Scan for the cell matching the given text and deliver its (x, y) coordinate at center. 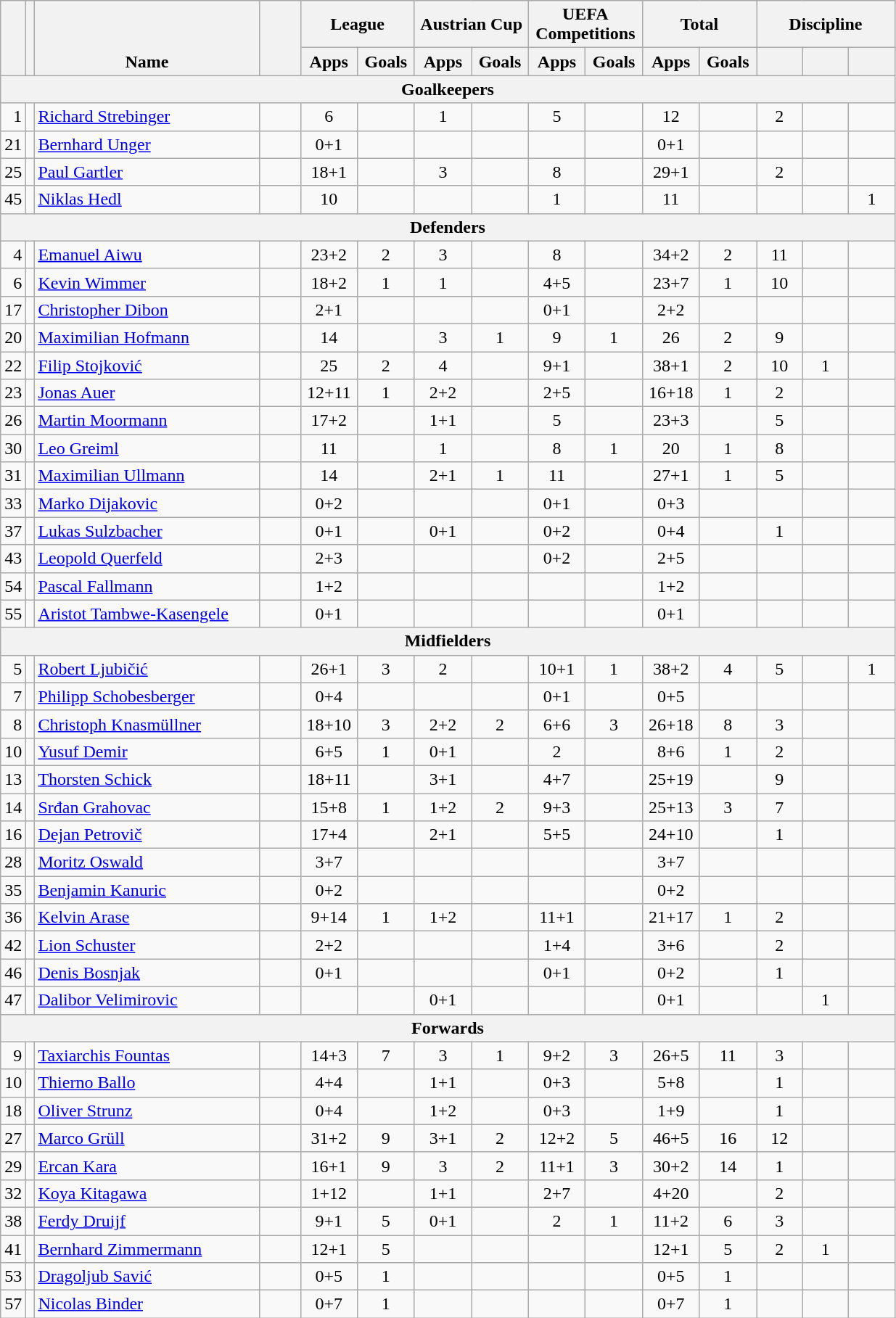
Richard Strebinger (147, 117)
1+12 (329, 1193)
Defenders (448, 227)
Srđan Grahovac (147, 807)
Dalibor Velimirovic (147, 1000)
9+3 (557, 807)
38+1 (670, 365)
13 (13, 779)
54 (13, 586)
Filip Stojković (147, 365)
Bernhard Unger (147, 144)
6+6 (557, 724)
14+3 (329, 1055)
Maximilian Ullmann (147, 476)
53 (13, 1277)
Ferdy Druijf (147, 1221)
36 (13, 918)
Thierno Ballo (147, 1083)
57 (13, 1304)
4+7 (557, 779)
23+2 (329, 255)
Robert Ljubičić (147, 669)
23+3 (670, 421)
41 (13, 1248)
Kevin Wimmer (147, 282)
Martin Moormann (147, 421)
Emanuel Aiwu (147, 255)
43 (13, 559)
Jonas Auer (147, 393)
31 (13, 476)
31+2 (329, 1138)
16+1 (329, 1166)
30+2 (670, 1166)
Lion Schuster (147, 945)
Benjamin Kanuric (147, 890)
Christopher Dibon (147, 310)
26+18 (670, 724)
Moritz Oswald (147, 862)
Marko Dijakovic (147, 503)
Nicolas Binder (147, 1304)
Paul Gartler (147, 172)
18+1 (329, 172)
Koya Kitagawa (147, 1193)
46 (13, 973)
45 (13, 199)
Austrian Cup (472, 25)
5+5 (557, 835)
12+2 (557, 1138)
Midfielders (448, 641)
32 (13, 1193)
Aristot Tambwe-Kasengele (147, 614)
Leo Greiml (147, 448)
UEFA Competitions (585, 25)
33 (13, 503)
Marco Grüll (147, 1138)
27+1 (670, 476)
28 (13, 862)
29 (13, 1166)
4+20 (670, 1193)
46+5 (670, 1138)
9+2 (557, 1055)
18+11 (329, 779)
2+7 (557, 1193)
9+14 (329, 918)
6+5 (329, 751)
47 (13, 1000)
17 (13, 310)
29+1 (670, 172)
Niklas Hedl (147, 199)
Goalkeepers (448, 89)
5+8 (670, 1083)
Philipp Schobesberger (147, 696)
10+1 (557, 669)
1+4 (557, 945)
Kelvin Arase (147, 918)
Denis Bosnjak (147, 973)
Pascal Fallmann (147, 586)
8+6 (670, 751)
4+4 (329, 1083)
26+1 (329, 669)
Name (147, 38)
25+13 (670, 807)
18+2 (329, 282)
42 (13, 945)
30 (13, 448)
34+2 (670, 255)
Bernhard Zimmermann (147, 1248)
Thorsten Schick (147, 779)
Yusuf Demir (147, 751)
23+7 (670, 282)
Dragoljub Savić (147, 1277)
1+9 (670, 1111)
Dejan Petrovič (147, 835)
12+11 (329, 393)
35 (13, 890)
18 (13, 1111)
38+2 (670, 669)
Total (699, 25)
21+17 (670, 918)
15+8 (329, 807)
4+5 (557, 282)
Maximilian Hofmann (147, 337)
Taxiarchis Fountas (147, 1055)
17+4 (329, 835)
2+3 (329, 559)
11+2 (670, 1221)
18+10 (329, 724)
Ercan Kara (147, 1166)
25+19 (670, 779)
16+18 (670, 393)
27 (13, 1138)
22 (13, 365)
38 (13, 1221)
Leopold Querfeld (147, 559)
3+6 (670, 945)
Oliver Strunz (147, 1111)
Discipline (826, 25)
23 (13, 393)
26+5 (670, 1055)
21 (13, 144)
24+10 (670, 835)
37 (13, 531)
League (357, 25)
Christoph Knasmüllner (147, 724)
Forwards (448, 1028)
17+2 (329, 421)
Lukas Sulzbacher (147, 531)
55 (13, 614)
